Capture the cell that displays the provided text and extract its (x, y) central coordinate. 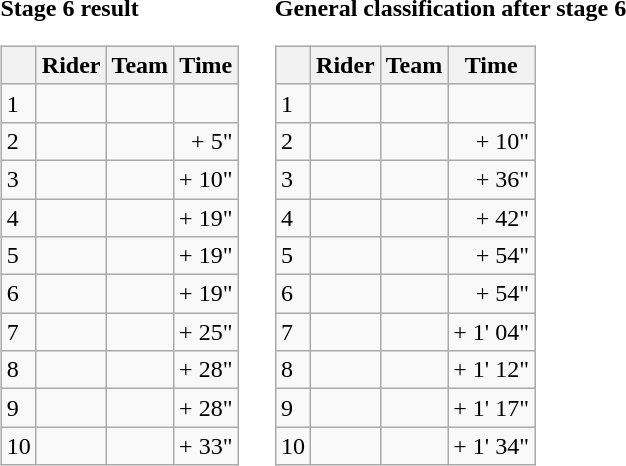
+ 1' 04" (492, 332)
+ 1' 17" (492, 408)
+ 1' 12" (492, 370)
+ 36" (492, 179)
+ 5" (206, 141)
+ 1' 34" (492, 446)
+ 25" (206, 332)
+ 33" (206, 446)
+ 42" (492, 217)
